Scan for the cell matching the given text and deliver its [X, Y] coordinate at center. 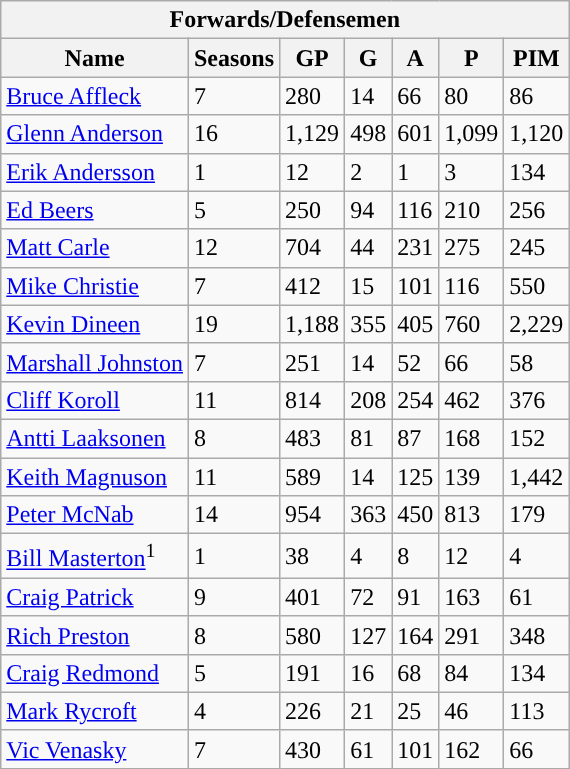
1,120 [536, 134]
462 [472, 400]
94 [368, 210]
152 [536, 438]
25 [416, 711]
21 [368, 711]
Vic Venasky [95, 749]
251 [312, 362]
589 [312, 477]
179 [536, 515]
Erik Andersson [95, 172]
226 [312, 711]
3 [472, 172]
19 [234, 324]
1,099 [472, 134]
1,129 [312, 134]
72 [368, 597]
348 [536, 635]
G [368, 58]
1,188 [312, 324]
Rich Preston [95, 635]
355 [368, 324]
139 [472, 477]
113 [536, 711]
580 [312, 635]
254 [416, 400]
363 [368, 515]
250 [312, 210]
Peter McNab [95, 515]
PIM [536, 58]
84 [472, 673]
231 [416, 248]
760 [472, 324]
Craig Redmond [95, 673]
87 [416, 438]
44 [368, 248]
401 [312, 597]
704 [312, 248]
275 [472, 248]
2 [368, 172]
601 [416, 134]
127 [368, 635]
430 [312, 749]
Keith Magnuson [95, 477]
405 [416, 324]
Glenn Anderson [95, 134]
15 [368, 286]
376 [536, 400]
38 [312, 556]
954 [312, 515]
Cliff Koroll [95, 400]
291 [472, 635]
Mike Christie [95, 286]
Craig Patrick [95, 597]
Antti Laaksonen [95, 438]
191 [312, 673]
GP [312, 58]
Forwards/Defensemen [285, 20]
245 [536, 248]
210 [472, 210]
162 [472, 749]
P [472, 58]
Mark Rycroft [95, 711]
52 [416, 362]
Marshall Johnston [95, 362]
46 [472, 711]
208 [368, 400]
Seasons [234, 58]
163 [472, 597]
86 [536, 96]
58 [536, 362]
125 [416, 477]
164 [416, 635]
Bruce Affleck [95, 96]
280 [312, 96]
A [416, 58]
550 [536, 286]
81 [368, 438]
1,442 [536, 477]
498 [368, 134]
168 [472, 438]
Kevin Dineen [95, 324]
9 [234, 597]
Matt Carle [95, 248]
2,229 [536, 324]
91 [416, 597]
80 [472, 96]
256 [536, 210]
412 [312, 286]
483 [312, 438]
814 [312, 400]
813 [472, 515]
68 [416, 673]
Ed Beers [95, 210]
Name [95, 58]
450 [416, 515]
Bill Masterton1 [95, 556]
